Determine the (x, y) coordinate at the center of the cell enclosing the given text.  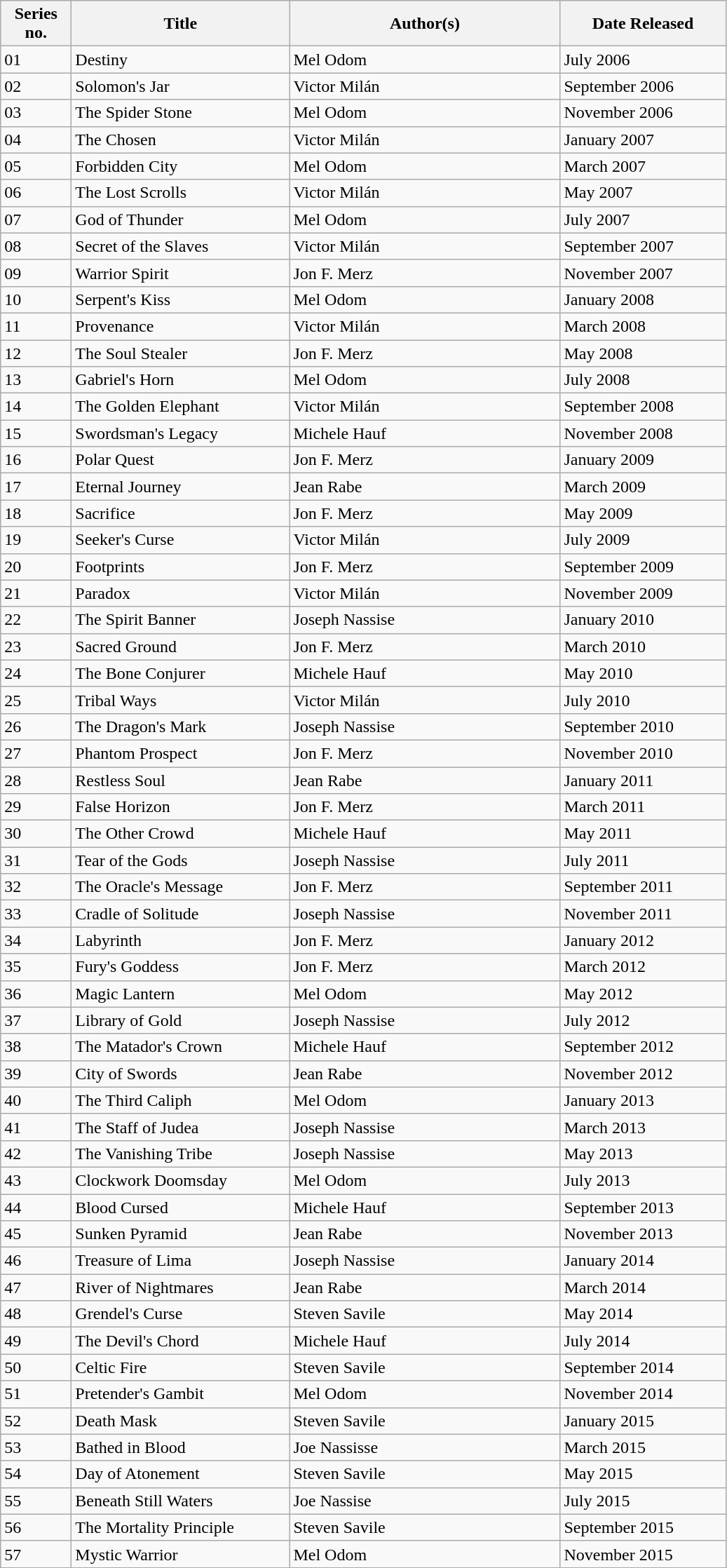
March 2007 (643, 166)
July 2009 (643, 540)
September 2009 (643, 567)
47 (36, 1287)
May 2015 (643, 1474)
49 (36, 1341)
January 2013 (643, 1100)
Mystic Warrior (181, 1554)
25 (36, 700)
Provenance (181, 326)
40 (36, 1100)
March 2011 (643, 807)
57 (36, 1554)
13 (36, 380)
Sunken Pyramid (181, 1234)
31 (36, 860)
Footprints (181, 567)
November 2007 (643, 273)
July 2012 (643, 1020)
The Oracle's Message (181, 887)
Library of Gold (181, 1020)
The Devil's Chord (181, 1341)
July 2013 (643, 1180)
March 2012 (643, 967)
19 (36, 540)
Blood Cursed (181, 1207)
53 (36, 1447)
March 2015 (643, 1447)
God of Thunder (181, 219)
39 (36, 1074)
Tear of the Gods (181, 860)
September 2014 (643, 1367)
22 (36, 620)
Joe Nassisse (425, 1447)
The Spirit Banner (181, 620)
May 2009 (643, 513)
Celtic Fire (181, 1367)
The Bone Conjurer (181, 673)
44 (36, 1207)
September 2010 (643, 726)
May 2014 (643, 1314)
Day of Atonement (181, 1474)
November 2011 (643, 914)
Fury's Goddess (181, 967)
The Spider Stone (181, 113)
09 (36, 273)
Series no. (36, 24)
January 2015 (643, 1421)
05 (36, 166)
36 (36, 994)
26 (36, 726)
18 (36, 513)
City of Swords (181, 1074)
Eternal Journey (181, 487)
Clockwork Doomsday (181, 1180)
32 (36, 887)
January 2009 (643, 460)
July 2015 (643, 1501)
January 2014 (643, 1261)
Destiny (181, 60)
56 (36, 1527)
35 (36, 967)
16 (36, 460)
Joe Nassise (425, 1501)
May 2008 (643, 353)
Treasure of Lima (181, 1261)
The Staff of Judea (181, 1127)
Date Released (643, 24)
17 (36, 487)
28 (36, 780)
November 2012 (643, 1074)
January 2008 (643, 299)
September 2007 (643, 246)
July 2007 (643, 219)
September 2015 (643, 1527)
July 2014 (643, 1341)
29 (36, 807)
04 (36, 140)
January 2012 (643, 940)
Author(s) (425, 24)
30 (36, 834)
Swordsman's Legacy (181, 433)
Gabriel's Horn (181, 380)
20 (36, 567)
March 2013 (643, 1127)
False Horizon (181, 807)
Forbidden City (181, 166)
Phantom Prospect (181, 753)
Tribal Ways (181, 700)
Bathed in Blood (181, 1447)
54 (36, 1474)
21 (36, 593)
September 2012 (643, 1047)
July 2008 (643, 380)
Sacred Ground (181, 647)
15 (36, 433)
41 (36, 1127)
The Lost Scrolls (181, 193)
Grendel's Curse (181, 1314)
55 (36, 1501)
May 2010 (643, 673)
14 (36, 407)
January 2007 (643, 140)
51 (36, 1394)
November 2009 (643, 593)
September 2011 (643, 887)
42 (36, 1154)
Polar Quest (181, 460)
52 (36, 1421)
03 (36, 113)
May 2013 (643, 1154)
10 (36, 299)
48 (36, 1314)
September 2006 (643, 86)
March 2014 (643, 1287)
Beneath Still Waters (181, 1501)
River of Nightmares (181, 1287)
07 (36, 219)
May 2011 (643, 834)
The Mortality Principle (181, 1527)
37 (36, 1020)
11 (36, 326)
50 (36, 1367)
November 2008 (643, 433)
The Soul Stealer (181, 353)
November 2014 (643, 1394)
The Chosen (181, 140)
March 2010 (643, 647)
33 (36, 914)
November 2013 (643, 1234)
July 2006 (643, 60)
24 (36, 673)
January 2011 (643, 780)
May 2007 (643, 193)
Sacrifice (181, 513)
45 (36, 1234)
43 (36, 1180)
Cradle of Solitude (181, 914)
Secret of the Slaves (181, 246)
Death Mask (181, 1421)
The Third Caliph (181, 1100)
The Golden Elephant (181, 407)
The Vanishing Tribe (181, 1154)
38 (36, 1047)
November 2006 (643, 113)
01 (36, 60)
March 2008 (643, 326)
46 (36, 1261)
March 2009 (643, 487)
Paradox (181, 593)
12 (36, 353)
Restless Soul (181, 780)
23 (36, 647)
January 2010 (643, 620)
November 2010 (643, 753)
July 2010 (643, 700)
Warrior Spirit (181, 273)
Title (181, 24)
Seeker's Curse (181, 540)
The Matador's Crown (181, 1047)
The Other Crowd (181, 834)
September 2013 (643, 1207)
Magic Lantern (181, 994)
27 (36, 753)
02 (36, 86)
Solomon's Jar (181, 86)
Labyrinth (181, 940)
06 (36, 193)
May 2012 (643, 994)
08 (36, 246)
Pretender's Gambit (181, 1394)
July 2011 (643, 860)
Serpent's Kiss (181, 299)
September 2008 (643, 407)
November 2015 (643, 1554)
The Dragon's Mark (181, 726)
34 (36, 940)
